For the text-containing cell, return its midpoint in (x, y) coordinate format. 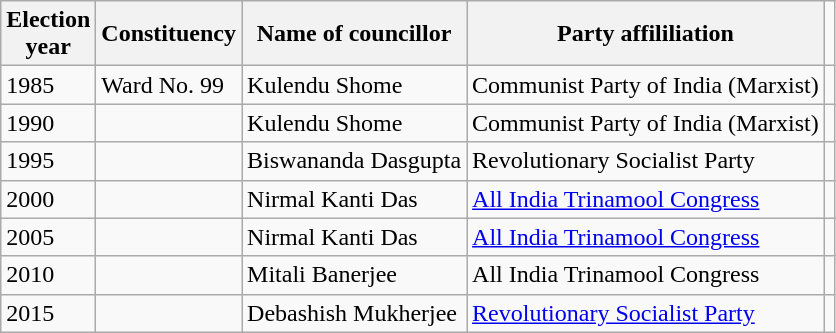
Constituency (169, 34)
1995 (48, 161)
Debashish Mukherjee (354, 313)
Biswananda Dasgupta (354, 161)
1990 (48, 123)
2015 (48, 313)
2010 (48, 275)
2005 (48, 237)
Election year (48, 34)
Party affililiation (646, 34)
Mitali Banerjee (354, 275)
2000 (48, 199)
1985 (48, 85)
Name of councillor (354, 34)
Ward No. 99 (169, 85)
